Capture the cell that displays the provided text and extract its [X, Y] central coordinate. 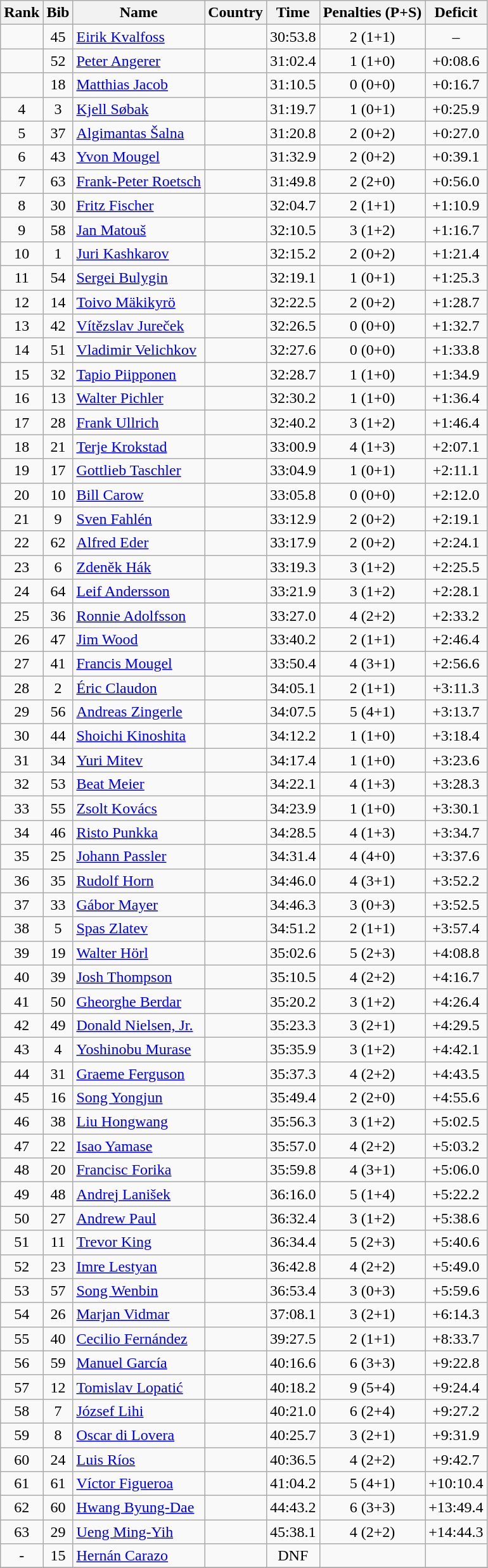
- [22, 1556]
+5:40.6 [456, 1242]
Jan Matouš [139, 229]
32:28.7 [293, 374]
+0:08.6 [456, 61]
+2:56.6 [456, 663]
Gottlieb Taschler [139, 471]
33:40.2 [293, 639]
34:31.4 [293, 857]
Toivo Mäkikyrö [139, 302]
Marjan Vidmar [139, 1315]
+0:39.1 [456, 157]
Yvon Mougel [139, 157]
+4:29.5 [456, 1025]
34:05.1 [293, 687]
34:28.5 [293, 832]
+2:11.1 [456, 471]
Andreas Zingerle [139, 712]
+2:19.1 [456, 519]
40:21.0 [293, 1411]
40:36.5 [293, 1459]
Terje Krokstad [139, 447]
+4:42.1 [456, 1049]
+1:34.9 [456, 374]
+5:49.0 [456, 1266]
+3:52.2 [456, 881]
36:42.8 [293, 1266]
34:51.2 [293, 929]
34:17.4 [293, 760]
– [456, 37]
Walter Pichler [139, 398]
Andrej Lanišek [139, 1194]
Imre Lestyan [139, 1266]
+13:49.4 [456, 1508]
+3:37.6 [456, 857]
+0:56.0 [456, 181]
Cecilio Fernández [139, 1339]
32:30.2 [293, 398]
+0:27.0 [456, 133]
+4:16.7 [456, 977]
33:50.4 [293, 663]
40:18.2 [293, 1387]
Song Yongjun [139, 1098]
Juri Kashkarov [139, 253]
64 [58, 591]
Jim Wood [139, 639]
Andrew Paul [139, 1218]
+1:28.7 [456, 302]
Frank-Peter Roetsch [139, 181]
+1:46.4 [456, 423]
36:16.0 [293, 1194]
+9:24.4 [456, 1387]
33:17.9 [293, 543]
Gheorghe Berdar [139, 1001]
Josh Thompson [139, 977]
34:46.3 [293, 905]
DNF [293, 1556]
9 (5+4) [373, 1387]
33:00.9 [293, 447]
+3:11.3 [456, 687]
33:19.3 [293, 567]
Vítězslav Jureček [139, 326]
Manuel García [139, 1363]
Hwang Byung-Dae [139, 1508]
34:22.1 [293, 784]
35:59.8 [293, 1170]
+5:38.6 [456, 1218]
+4:26.4 [456, 1001]
Walter Hörl [139, 953]
Name [139, 13]
+6:14.3 [456, 1315]
Oscar di Lovera [139, 1435]
Fritz Fischer [139, 205]
35:37.3 [293, 1074]
31:20.8 [293, 133]
Frank Ullrich [139, 423]
József Lihi [139, 1411]
30:53.8 [293, 37]
Bib [58, 13]
44:43.2 [293, 1508]
31:10.5 [293, 85]
Rudolf Horn [139, 881]
Yuri Mitev [139, 760]
Liu Hongwang [139, 1122]
Spas Zlatev [139, 929]
32:19.1 [293, 277]
Johann Passler [139, 857]
35:23.3 [293, 1025]
4 (4+0) [373, 857]
Country [236, 13]
40:25.7 [293, 1435]
+1:21.4 [456, 253]
2 [58, 687]
40:16.6 [293, 1363]
Zsolt Kovács [139, 808]
Leif Andersson [139, 591]
+1:33.8 [456, 350]
+2:07.1 [456, 447]
Time [293, 13]
Risto Punkka [139, 832]
Algimantas Šalna [139, 133]
Vladimir Velichkov [139, 350]
+2:12.0 [456, 495]
Sven Fahlén [139, 519]
Penalties (P+S) [373, 13]
35:10.5 [293, 977]
31:49.8 [293, 181]
41:04.2 [293, 1484]
33:12.9 [293, 519]
+9:27.2 [456, 1411]
Víctor Figueroa [139, 1484]
+10:10.4 [456, 1484]
+9:31.9 [456, 1435]
35:57.0 [293, 1146]
34:23.9 [293, 808]
36:53.4 [293, 1291]
6 (2+4) [373, 1411]
Luis Ríos [139, 1459]
32:04.7 [293, 205]
+2:28.1 [456, 591]
Kjell Søbak [139, 109]
33:21.9 [293, 591]
33:05.8 [293, 495]
Francis Mougel [139, 663]
Graeme Ferguson [139, 1074]
Ueng Ming-Yih [139, 1532]
35:56.3 [293, 1122]
+3:52.5 [456, 905]
+1:16.7 [456, 229]
Tapio Piipponen [139, 374]
+14:44.3 [456, 1532]
+0:16.7 [456, 85]
32:10.5 [293, 229]
+2:24.1 [456, 543]
+2:46.4 [456, 639]
Matthias Jacob [139, 85]
Isao Yamase [139, 1146]
Hernán Carazo [139, 1556]
33:04.9 [293, 471]
+1:25.3 [456, 277]
34:46.0 [293, 881]
Éric Claudon [139, 687]
36:32.4 [293, 1218]
+9:42.7 [456, 1459]
+1:32.7 [456, 326]
Shoichi Kinoshita [139, 736]
+3:18.4 [456, 736]
35:20.2 [293, 1001]
+3:34.7 [456, 832]
32:27.6 [293, 350]
+1:36.4 [456, 398]
Gábor Mayer [139, 905]
+3:23.6 [456, 760]
35:49.4 [293, 1098]
+2:33.2 [456, 615]
Alfred Eder [139, 543]
Eirik Kvalfoss [139, 37]
34:12.2 [293, 736]
Deficit [456, 13]
+3:28.3 [456, 784]
+4:43.5 [456, 1074]
39:27.5 [293, 1339]
Yoshinobu Murase [139, 1049]
+5:03.2 [456, 1146]
+5:22.2 [456, 1194]
+9:22.8 [456, 1363]
+3:30.1 [456, 808]
32:40.2 [293, 423]
+3:13.7 [456, 712]
Trevor King [139, 1242]
31:02.4 [293, 61]
31:19.7 [293, 109]
32:26.5 [293, 326]
Tomislav Lopatić [139, 1387]
+5:06.0 [456, 1170]
Bill Carow [139, 495]
+4:08.8 [456, 953]
37:08.1 [293, 1315]
+3:57.4 [456, 929]
+8:33.7 [456, 1339]
Song Wenbin [139, 1291]
3 [58, 109]
32:15.2 [293, 253]
32:22.5 [293, 302]
Ronnie Adolfsson [139, 615]
+1:10.9 [456, 205]
45:38.1 [293, 1532]
Peter Angerer [139, 61]
+5:02.5 [456, 1122]
31:32.9 [293, 157]
Rank [22, 13]
+2:25.5 [456, 567]
36:34.4 [293, 1242]
+0:25.9 [456, 109]
33:27.0 [293, 615]
35:02.6 [293, 953]
+5:59.6 [456, 1291]
Zdeněk Hák [139, 567]
34:07.5 [293, 712]
Beat Meier [139, 784]
Donald Nielsen, Jr. [139, 1025]
35:35.9 [293, 1049]
Francisc Forika [139, 1170]
+4:55.6 [456, 1098]
5 (1+4) [373, 1194]
1 [58, 253]
Sergei Bulygin [139, 277]
